Return the (x, y) coordinate for the center point of the cell that contains the specified text.  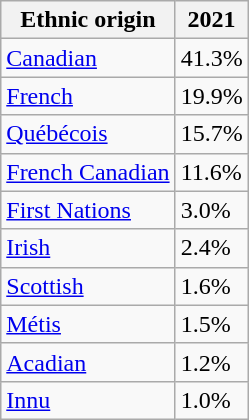
2.4% (212, 248)
3.0% (212, 210)
Scottish (88, 286)
Ethnic origin (88, 20)
Irish (88, 248)
15.7% (212, 134)
Québécois (88, 134)
French (88, 96)
1.2% (212, 362)
41.3% (212, 58)
Métis (88, 324)
11.6% (212, 172)
Innu (88, 400)
Acadian (88, 362)
1.6% (212, 286)
French Canadian (88, 172)
1.0% (212, 400)
19.9% (212, 96)
First Nations (88, 210)
Canadian (88, 58)
1.5% (212, 324)
2021 (212, 20)
